Extract the (x, y) coordinate from the center of the cell holding the provided text.  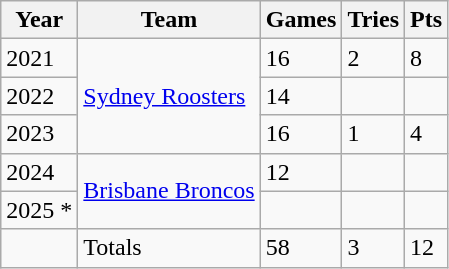
14 (301, 96)
58 (301, 248)
Team (169, 20)
2 (374, 58)
2022 (40, 96)
Tries (374, 20)
4 (426, 134)
2023 (40, 134)
8 (426, 58)
Games (301, 20)
Year (40, 20)
1 (374, 134)
3 (374, 248)
Brisbane Broncos (169, 191)
2021 (40, 58)
2025 * (40, 210)
Sydney Roosters (169, 96)
Totals (169, 248)
Pts (426, 20)
2024 (40, 172)
